Search for the cell housing the specified text and yield its (X, Y) center coordinate. 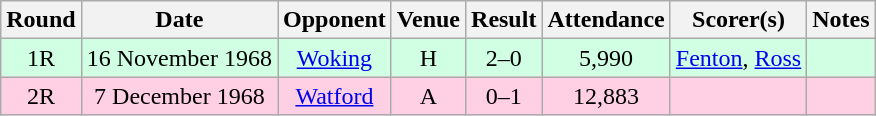
Date (179, 20)
A (428, 96)
Attendance (606, 20)
2R (41, 96)
7 December 1968 (179, 96)
Watford (335, 96)
Fenton, Ross (738, 58)
12,883 (606, 96)
Notes (841, 20)
Woking (335, 58)
H (428, 58)
Venue (428, 20)
Opponent (335, 20)
5,990 (606, 58)
0–1 (504, 96)
Round (41, 20)
Scorer(s) (738, 20)
2–0 (504, 58)
1R (41, 58)
Result (504, 20)
16 November 1968 (179, 58)
